Extract the [X, Y] coordinate from the center of the cell holding the provided text.  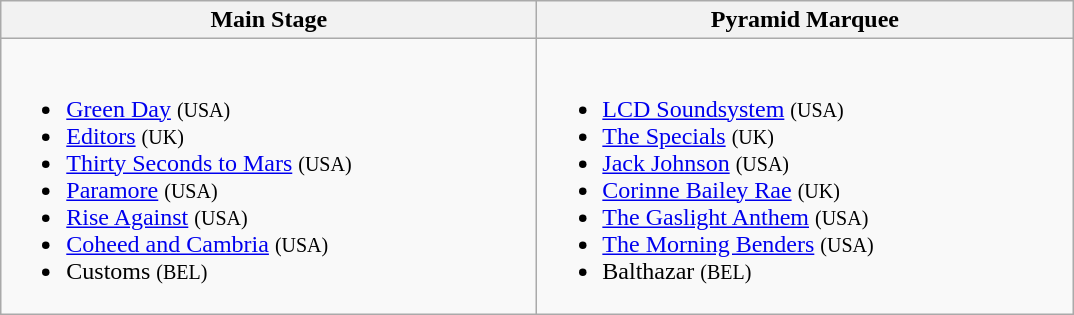
Main Stage [269, 20]
Pyramid Marquee [805, 20]
LCD Soundsystem (USA)The Specials (UK)Jack Johnson (USA)Corinne Bailey Rae (UK)The Gaslight Anthem (USA)The Morning Benders (USA)Balthazar (BEL) [805, 176]
Green Day (USA)Editors (UK)Thirty Seconds to Mars (USA)Paramore (USA)Rise Against (USA)Coheed and Cambria (USA)Customs (BEL) [269, 176]
